Output the (X, Y) coordinate of the center of the cell containing the given text.  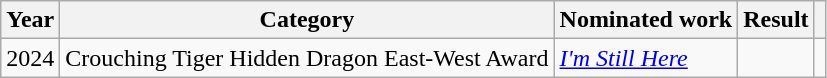
Year (30, 20)
Crouching Tiger Hidden Dragon East-West Award (307, 58)
2024 (30, 58)
Result (776, 20)
Nominated work (646, 20)
I'm Still Here (646, 58)
Category (307, 20)
